Identify which cell holds the provided text, then report its (x, y) central coordinate. 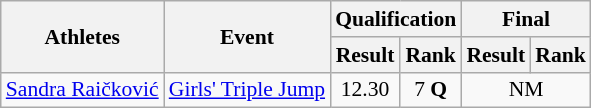
Qualification (396, 19)
7 Q (430, 90)
Event (247, 36)
Final (526, 19)
Girls' Triple Jump (247, 90)
NM (526, 90)
Sandra Raičković (82, 90)
Athletes (82, 36)
12.30 (365, 90)
